For the text-containing cell, return its midpoint in (x, y) coordinate format. 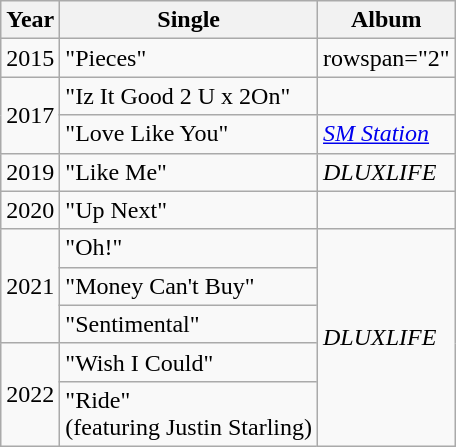
"Oh!" (189, 248)
"Pieces" (189, 58)
SM Station (387, 134)
Year (30, 20)
"Money Can't Buy" (189, 286)
rowspan="2" (387, 58)
Single (189, 20)
"Like Me" (189, 172)
"Love Like You" (189, 134)
2020 (30, 210)
2015 (30, 58)
"Up Next" (189, 210)
2017 (30, 115)
Album (387, 20)
2019 (30, 172)
2022 (30, 394)
"Ride"(featuring Justin Starling) (189, 414)
"Sentimental" (189, 324)
"Wish I Could" (189, 362)
"Iz It Good 2 U x 2On" (189, 96)
2021 (30, 286)
